Return (x, y) of the center of cell containing provided text 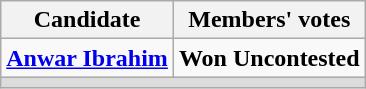
Won Uncontested (269, 58)
Candidate (88, 20)
Members' votes (269, 20)
Anwar Ibrahim (88, 58)
